Output the (X, Y) coordinate of the center of the cell containing the given text.  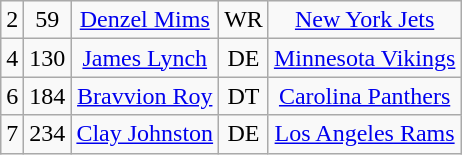
130 (48, 58)
184 (48, 96)
Clay Johnston (145, 134)
New York Jets (364, 20)
James Lynch (145, 58)
DT (244, 96)
2 (12, 20)
6 (12, 96)
59 (48, 20)
WR (244, 20)
7 (12, 134)
Los Angeles Rams (364, 134)
4 (12, 58)
Carolina Panthers (364, 96)
Minnesota Vikings (364, 58)
234 (48, 134)
Denzel Mims (145, 20)
Bravvion Roy (145, 96)
